Provide the [X, Y] coordinate of the cell's center where the given text is located.  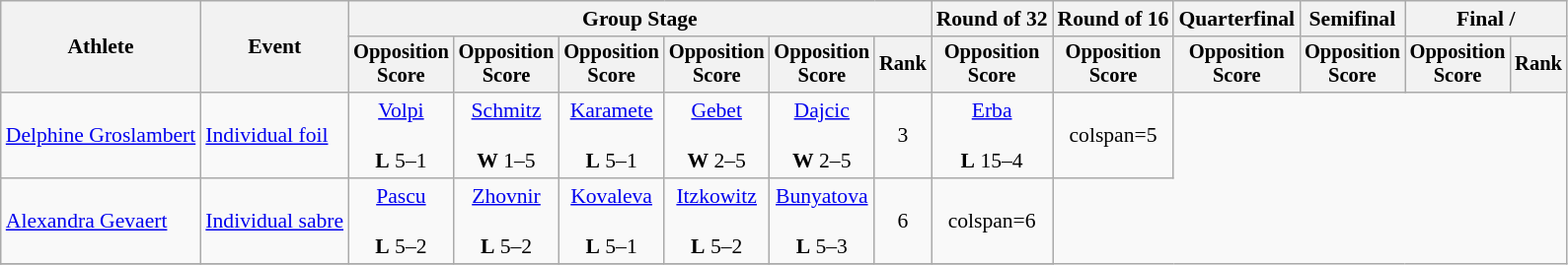
colspan=6 [993, 221]
GebetW 2–5 [716, 136]
Semifinal [1352, 19]
ErbaL 15–4 [993, 136]
Individual sabre [274, 221]
Delphine Groslambert [101, 136]
colspan=5 [1113, 136]
Quarterfinal [1236, 19]
KarameteL 5–1 [612, 136]
KovalevaL 5–1 [612, 221]
Round of 32 [993, 19]
SchmitzW 1–5 [507, 136]
Group Stage [639, 19]
BunyatovaL 5–3 [821, 221]
DajcicW 2–5 [821, 136]
Round of 16 [1113, 19]
Event [274, 47]
6 [903, 221]
3 [903, 136]
Final / [1486, 19]
ZhovnirL 5–2 [507, 221]
PascuL 5–2 [401, 221]
ItzkowitzL 5–2 [716, 221]
Athlete [101, 47]
VolpiL 5–1 [401, 136]
Individual foil [274, 136]
Alexandra Gevaert [101, 221]
